Determine the (x, y) coordinate at the center of the cell enclosing the given text.  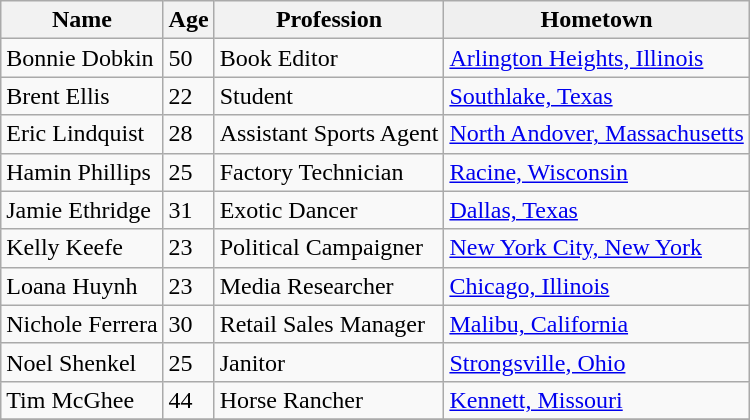
Bonnie Dobkin (82, 58)
30 (188, 324)
50 (188, 58)
Retail Sales Manager (329, 324)
Strongsville, Ohio (596, 362)
Chicago, Illinois (596, 286)
Student (329, 96)
Media Researcher (329, 286)
Eric Lindquist (82, 134)
Kennett, Missouri (596, 400)
North Andover, Massachusetts (596, 134)
Loana Huynh (82, 286)
Racine, Wisconsin (596, 172)
Janitor (329, 362)
Name (82, 20)
Brent Ellis (82, 96)
44 (188, 400)
Factory Technician (329, 172)
Exotic Dancer (329, 210)
Malibu, California (596, 324)
Hometown (596, 20)
Horse Rancher (329, 400)
Age (188, 20)
Southlake, Texas (596, 96)
31 (188, 210)
Book Editor (329, 58)
Hamin Phillips (82, 172)
Dallas, Texas (596, 210)
New York City, New York (596, 248)
22 (188, 96)
Arlington Heights, Illinois (596, 58)
Assistant Sports Agent (329, 134)
Tim McGhee (82, 400)
Profession (329, 20)
Noel Shenkel (82, 362)
Kelly Keefe (82, 248)
Nichole Ferrera (82, 324)
Political Campaigner (329, 248)
28 (188, 134)
Jamie Ethridge (82, 210)
